Locate the cell with the specified text and output its [X, Y] center coordinate. 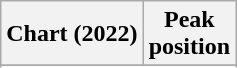
Chart (2022) [72, 34]
Peakposition [189, 34]
